Determine the (x, y) coordinate at the center of the cell enclosing the given text.  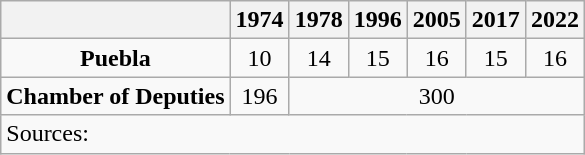
Puebla (116, 58)
Chamber of Deputies (116, 96)
196 (260, 96)
Sources: (293, 134)
300 (436, 96)
2022 (554, 20)
14 (318, 58)
1974 (260, 20)
1996 (378, 20)
2017 (496, 20)
2005 (436, 20)
10 (260, 58)
1978 (318, 20)
